Return [x, y] of the center of cell containing provided text 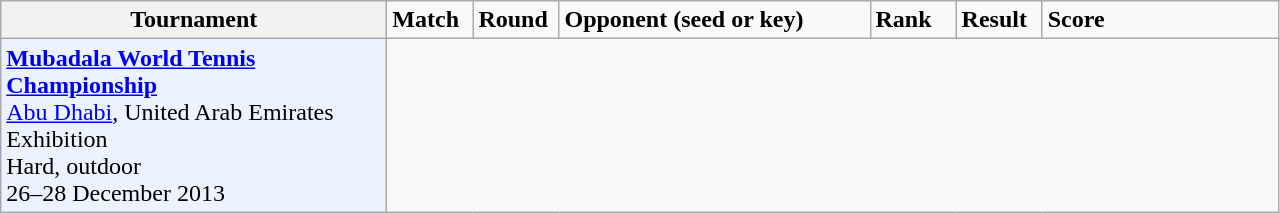
Result [999, 20]
Score [1160, 20]
Match [430, 20]
Opponent (seed or key) [714, 20]
Mubadala World Tennis Championship Abu Dhabi, United Arab Emirates Exhibition Hard, outdoor 26–28 December 2013 [194, 126]
Rank [913, 20]
Round [516, 20]
Tournament [194, 20]
